Search for the cell housing the specified text and yield its [x, y] center coordinate. 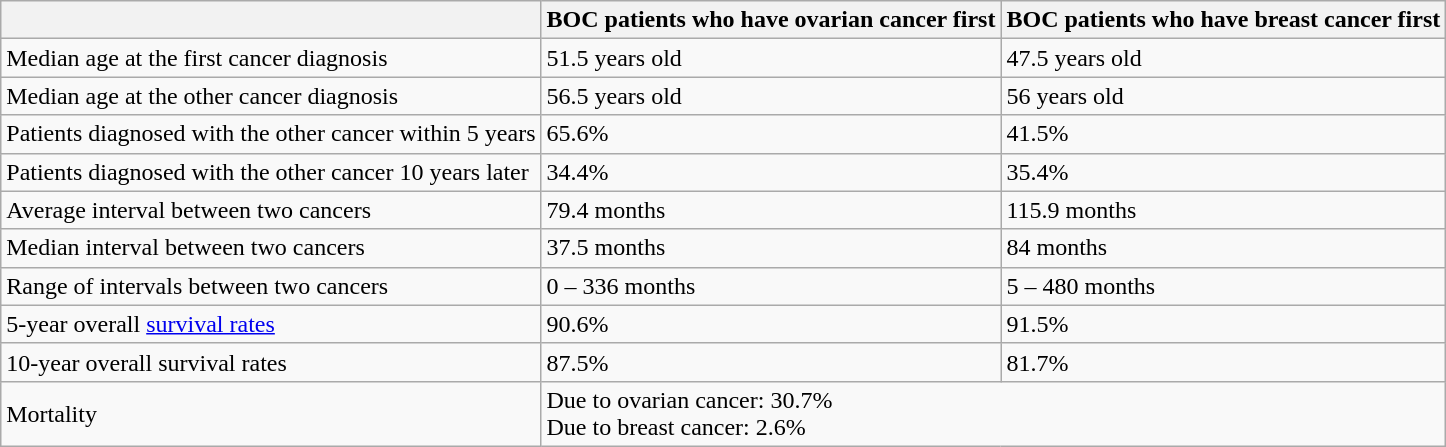
41.5% [1224, 134]
34.4% [771, 172]
Median interval between two cancers [271, 248]
Mortality [271, 414]
Due to ovarian cancer: 30.7%Due to breast cancer: 2.6% [994, 414]
Range of intervals between two cancers [271, 286]
79.4 months [771, 210]
87.5% [771, 362]
Patients diagnosed with the other cancer within 5 years [271, 134]
84 months [1224, 248]
5-year overall survival rates [271, 324]
56 years old [1224, 96]
Median age at the other cancer diagnosis [271, 96]
Average interval between two cancers [271, 210]
0 – 336 months [771, 286]
115.9 months [1224, 210]
35.4% [1224, 172]
90.6% [771, 324]
51.5 years old [771, 58]
BOC patients who have breast cancer first [1224, 20]
Median age at the first cancer diagnosis [271, 58]
81.7% [1224, 362]
5 – 480 months [1224, 286]
10-year overall survival rates [271, 362]
65.6% [771, 134]
BOC patients who have ovarian cancer first [771, 20]
56.5 years old [771, 96]
91.5% [1224, 324]
47.5 years old [1224, 58]
Patients diagnosed with the other cancer 10 years later [271, 172]
37.5 months [771, 248]
